For the text-containing cell, return its midpoint in [X, Y] coordinate format. 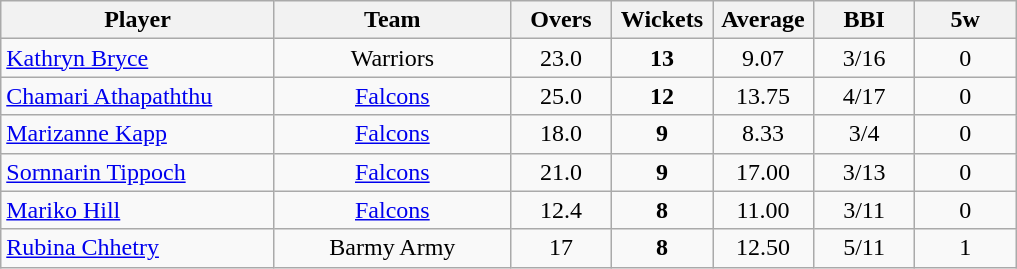
Average [762, 20]
9.07 [762, 58]
Chamari Athapaththu [138, 96]
12.4 [560, 210]
Mariko Hill [138, 210]
Wickets [662, 20]
25.0 [560, 96]
12.50 [762, 248]
Overs [560, 20]
Barmy Army [392, 248]
13 [662, 58]
8.33 [762, 134]
Team [392, 20]
Sornnarin Tippoch [138, 172]
13.75 [762, 96]
21.0 [560, 172]
3/4 [864, 134]
18.0 [560, 134]
5w [966, 20]
12 [662, 96]
17.00 [762, 172]
BBI [864, 20]
Kathryn Bryce [138, 58]
3/16 [864, 58]
5/11 [864, 248]
3/11 [864, 210]
Marizanne Kapp [138, 134]
17 [560, 248]
Player [138, 20]
11.00 [762, 210]
1 [966, 248]
3/13 [864, 172]
23.0 [560, 58]
Warriors [392, 58]
4/17 [864, 96]
Rubina Chhetry [138, 248]
